Output the [X, Y] coordinate of the center of the cell containing the given text.  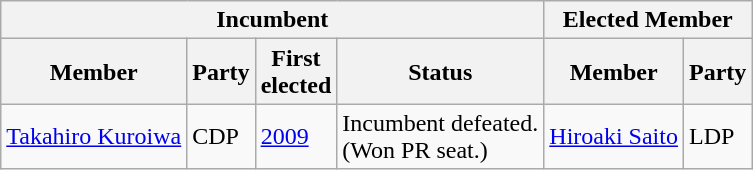
Status [440, 72]
Elected Member [648, 20]
2009 [296, 136]
Hiroaki Saito [614, 136]
Incumbent [272, 20]
Firstelected [296, 72]
CDP [221, 136]
Incumbent defeated.(Won PR seat.) [440, 136]
LDP [717, 136]
Takahiro Kuroiwa [94, 136]
